Provide the [x, y] coordinate of the cell's center where the given text is located.  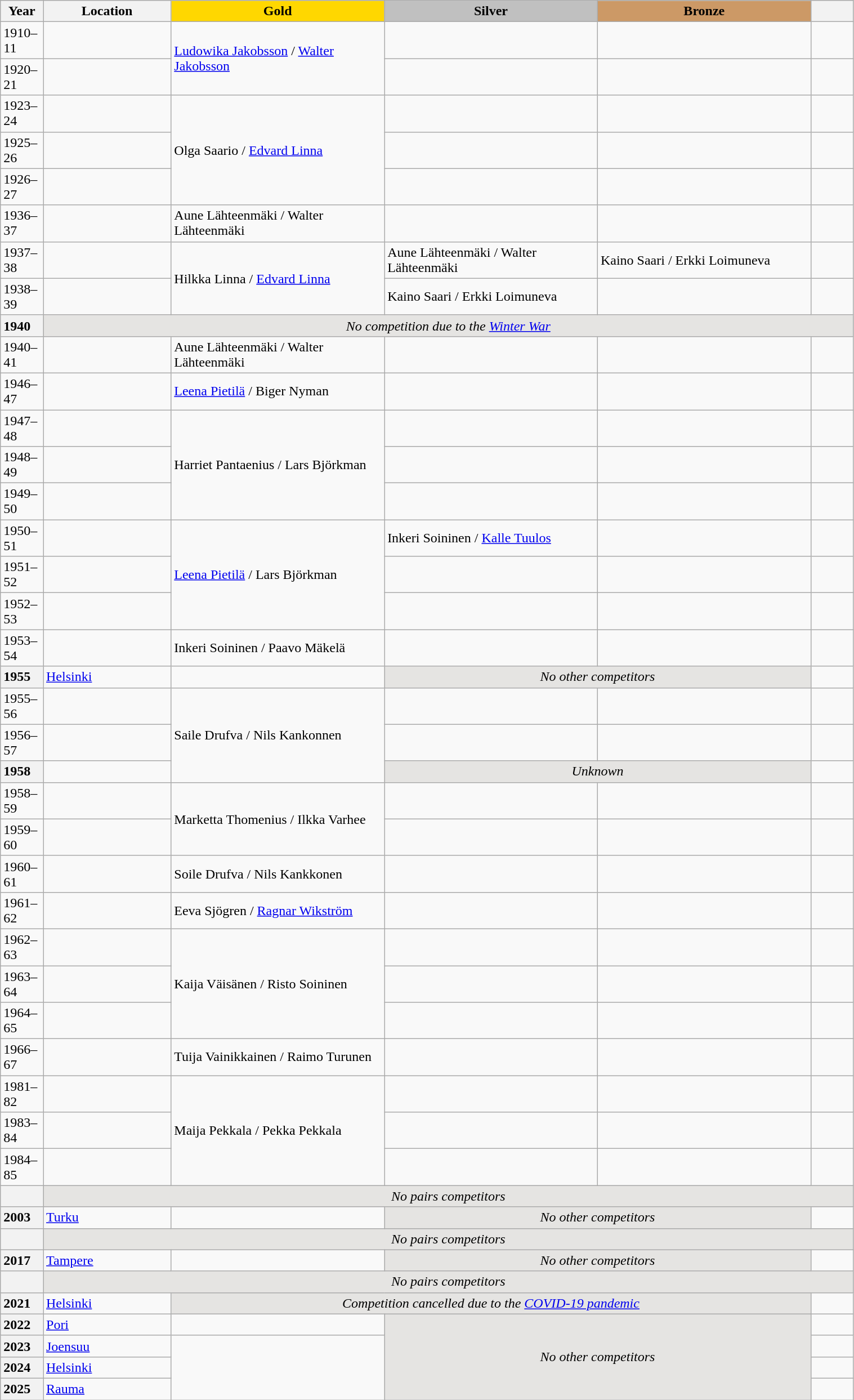
1983–84 [22, 1131]
Ludowika Jakobsson / Walter Jakobsson [278, 59]
1925–26 [22, 150]
Eeva Sjögren / Ragnar Wikström [278, 910]
Kaija Väisänen / Risto Soininen [278, 983]
Gold [278, 11]
Year [22, 11]
1940–41 [22, 355]
Leena Pietilä / Biger Nyman [278, 391]
Leena Pietilä / Lars Björkman [278, 574]
1966–67 [22, 1058]
1910–11 [22, 41]
2021 [22, 1303]
2003 [22, 1218]
Rauma [107, 1389]
Inkeri Soininen / Kalle Tuulos [491, 538]
1950–51 [22, 538]
Location [107, 11]
1953–54 [22, 648]
Olga Saario / Edvard Linna [278, 150]
Silver [491, 11]
Tuija Vainikkainen / Raimo Turunen [278, 1058]
1956–57 [22, 742]
1958 [22, 772]
Marketta Thomenius / Ilkka Varhee [278, 819]
1963–64 [22, 983]
1926–27 [22, 187]
1984–85 [22, 1167]
1947–48 [22, 428]
1981–82 [22, 1094]
Competition cancelled due to the COVID-19 pandemic [491, 1303]
Unknown [598, 772]
Tampere [107, 1260]
Harriet Pantaenius / Lars Björkman [278, 465]
1952–53 [22, 612]
Bronze [704, 11]
1958–59 [22, 801]
1955–56 [22, 706]
1938–39 [22, 296]
2024 [22, 1367]
No competition due to the Winter War [448, 326]
1960–61 [22, 874]
1923–24 [22, 114]
1946–47 [22, 391]
1948–49 [22, 465]
2023 [22, 1346]
2022 [22, 1325]
Turku [107, 1218]
1937–38 [22, 260]
1949–50 [22, 501]
Maija Pekkala / Pekka Pekkala [278, 1131]
1961–62 [22, 910]
2017 [22, 1260]
Inkeri Soininen / Paavo Mäkelä [278, 648]
1951–52 [22, 574]
Pori [107, 1325]
Hilkka Linna / Edvard Linna [278, 278]
2025 [22, 1389]
Saile Drufva / Nils Kankonnen [278, 735]
1964–65 [22, 1020]
1962–63 [22, 947]
1959–60 [22, 837]
1920–21 [22, 77]
Soile Drufva / Nils Kankkonen [278, 874]
1955 [22, 677]
1940 [22, 326]
Joensuu [107, 1346]
1936–37 [22, 223]
